Scan for the cell matching the given text and deliver its [X, Y] coordinate at center. 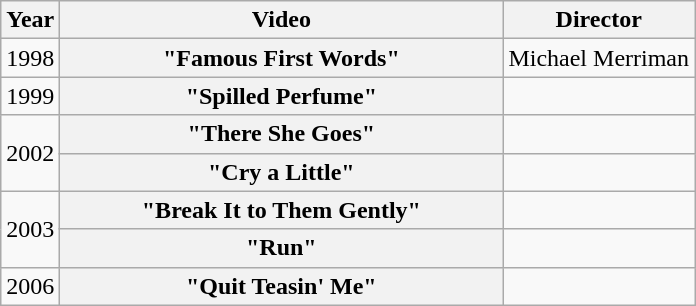
Director [599, 20]
2002 [30, 153]
Year [30, 20]
"Run" [282, 248]
1999 [30, 96]
"Cry a Little" [282, 172]
"Famous First Words" [282, 58]
"Quit Teasin' Me" [282, 286]
"Spilled Perfume" [282, 96]
2006 [30, 286]
1998 [30, 58]
2003 [30, 229]
Michael Merriman [599, 58]
Video [282, 20]
"Break It to Them Gently" [282, 210]
"There She Goes" [282, 134]
